Locate the cell with the specified text and output its (x, y) center coordinate. 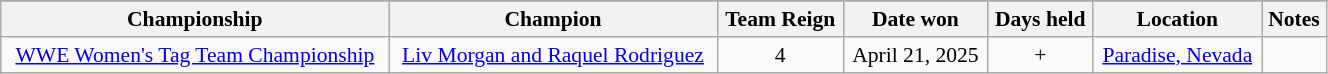
+ (1040, 55)
WWE Women's Tag Team Championship (195, 55)
4 (780, 55)
Liv Morgan and Raquel Rodriguez (553, 55)
Location (1177, 19)
Notes (1294, 19)
April 21, 2025 (916, 55)
Paradise, Nevada (1177, 55)
Championship (195, 19)
Team Reign (780, 19)
Days held (1040, 19)
Date won (916, 19)
Champion (553, 19)
